Search for the cell housing the specified text and yield its (X, Y) center coordinate. 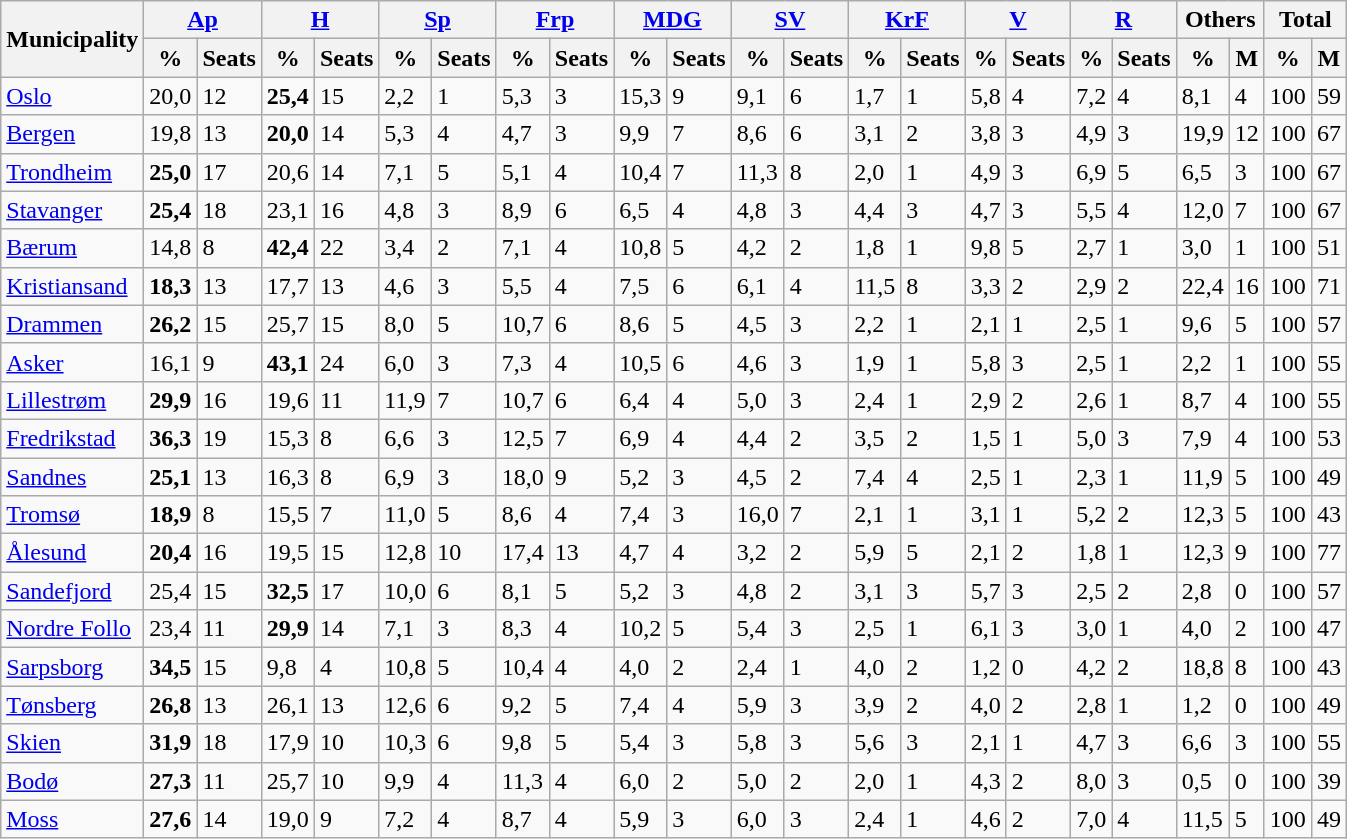
25,0 (170, 172)
18,8 (1202, 667)
Asker (72, 362)
9,6 (1202, 324)
43,1 (288, 362)
Sp (438, 20)
19,6 (288, 400)
3,5 (875, 438)
Lillestrøm (72, 400)
17,4 (522, 553)
36,3 (170, 438)
8,3 (522, 629)
7,5 (640, 286)
Frp (554, 20)
20,4 (170, 553)
27,3 (170, 781)
39 (1328, 781)
10,5 (640, 362)
Municipality (72, 39)
7,0 (1092, 819)
12,0 (1202, 210)
Sandefjord (72, 591)
Oslo (72, 96)
Trondheim (72, 172)
77 (1328, 553)
71 (1328, 286)
5,1 (522, 172)
11,0 (406, 515)
19,9 (1202, 134)
Others (1220, 20)
Sandnes (72, 477)
14,8 (170, 248)
19,0 (288, 819)
17,9 (288, 743)
9,2 (522, 705)
16,1 (170, 362)
6,4 (640, 400)
19 (229, 438)
Sarpsborg (72, 667)
R (1124, 20)
3,4 (406, 248)
1,5 (986, 438)
34,5 (170, 667)
15,5 (288, 515)
8,9 (522, 210)
2,7 (1092, 248)
Bergen (72, 134)
26,8 (170, 705)
MDG (672, 20)
7,9 (1202, 438)
59 (1328, 96)
Skien (72, 743)
Tromsø (72, 515)
10,3 (406, 743)
19,5 (288, 553)
47 (1328, 629)
25,1 (170, 477)
10,0 (406, 591)
42,4 (288, 248)
5,6 (875, 743)
16,0 (758, 515)
7,3 (522, 362)
24 (346, 362)
Tønsberg (72, 705)
32,5 (288, 591)
4,3 (986, 781)
9,1 (758, 96)
17,7 (288, 286)
Nordre Follo (72, 629)
Ålesund (72, 553)
3,2 (758, 553)
Bærum (72, 248)
3,3 (986, 286)
19,8 (170, 134)
22,4 (1202, 286)
26,2 (170, 324)
2,6 (1092, 400)
12,6 (406, 705)
Kristiansand (72, 286)
31,9 (170, 743)
10,2 (640, 629)
SV (790, 20)
Bodø (72, 781)
18,9 (170, 515)
Drammen (72, 324)
20,6 (288, 172)
3,9 (875, 705)
Total (1305, 20)
26,1 (288, 705)
12,8 (406, 553)
KrF (908, 20)
Moss (72, 819)
16,3 (288, 477)
23,4 (170, 629)
23,1 (288, 210)
27,6 (170, 819)
18,0 (522, 477)
53 (1328, 438)
18,3 (170, 286)
3,8 (986, 134)
2,3 (1092, 477)
Stavanger (72, 210)
5,7 (986, 591)
V (1018, 20)
1,7 (875, 96)
12,5 (522, 438)
H (320, 20)
Fredrikstad (72, 438)
Ap (202, 20)
0,5 (1202, 781)
1,9 (875, 362)
22 (346, 248)
51 (1328, 248)
